Determine the (x, y) coordinate at the center of the cell enclosing the given text.  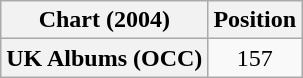
UK Albums (OCC) (104, 58)
Chart (2004) (104, 20)
Position (255, 20)
157 (255, 58)
